Output the (X, Y) coordinate of the center of the cell containing the given text.  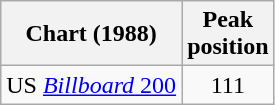
US Billboard 200 (92, 85)
Peakposition (228, 34)
Chart (1988) (92, 34)
111 (228, 85)
